Provide the (X, Y) coordinate of the cell's center where the given text is located.  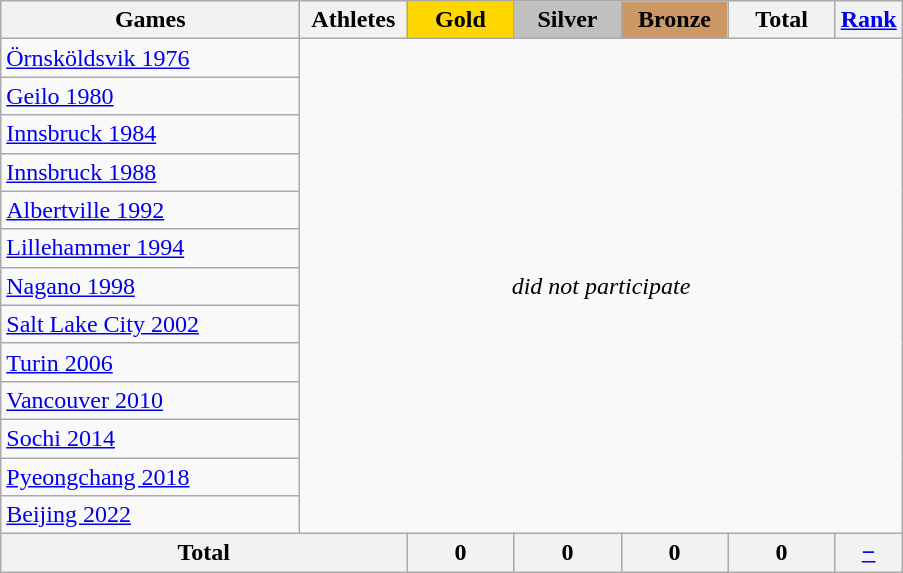
Beijing 2022 (150, 515)
Albertville 1992 (150, 210)
Innsbruck 1984 (150, 134)
Nagano 1998 (150, 286)
Bronze (674, 20)
− (868, 553)
Vancouver 2010 (150, 400)
Turin 2006 (150, 362)
Rank (868, 20)
did not participate (601, 286)
Athletes (354, 20)
Games (150, 20)
Gold (460, 20)
Örnsköldsvik 1976 (150, 58)
Geilo 1980 (150, 96)
Salt Lake City 2002 (150, 324)
Pyeongchang 2018 (150, 477)
Lillehammer 1994 (150, 248)
Silver (568, 20)
Sochi 2014 (150, 438)
Innsbruck 1988 (150, 172)
